Return (X, Y) of the center of cell containing provided text 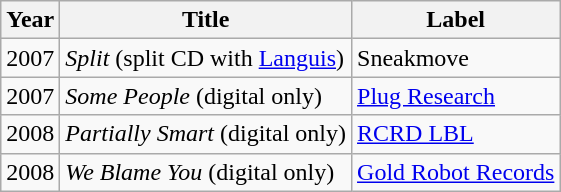
Split (split CD with Languis) (206, 58)
Label (456, 20)
We Blame You (digital only) (206, 172)
RCRD LBL (456, 134)
Some People (digital only) (206, 96)
Year (30, 20)
Plug Research (456, 96)
Gold Robot Records (456, 172)
Partially Smart (digital only) (206, 134)
Title (206, 20)
Sneakmove (456, 58)
